Detect which cell encompasses the target text, then output its [x, y] center coordinate. 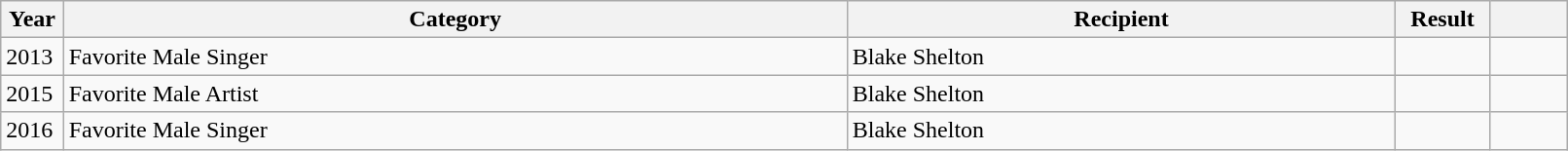
2015 [32, 94]
Recipient [1121, 19]
Result [1442, 19]
Category [456, 19]
Favorite Male Artist [456, 94]
2016 [32, 131]
Year [32, 19]
2013 [32, 57]
